For the text-containing cell, return its midpoint in [x, y] coordinate format. 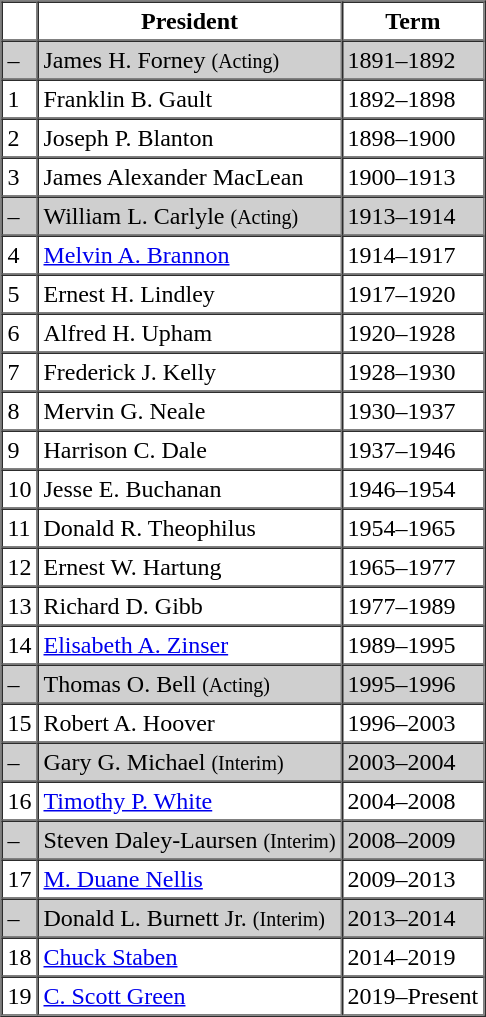
14 [20, 646]
Harrison C. Dale [190, 450]
Frederick J. Kelly [190, 372]
1946–1954 [414, 490]
2008–2009 [414, 840]
7 [20, 372]
1930–1937 [414, 412]
1914–1917 [414, 256]
4 [20, 256]
1900–1913 [414, 178]
12 [20, 568]
1920–1928 [414, 334]
Alfred H. Upham [190, 334]
James Alexander MacLean [190, 178]
19 [20, 996]
President [190, 22]
9 [20, 450]
16 [20, 802]
18 [20, 958]
15 [20, 724]
1996–2003 [414, 724]
1913–1914 [414, 216]
Donald R. Theophilus [190, 528]
1891–1892 [414, 60]
Ernest W. Hartung [190, 568]
C. Scott Green [190, 996]
1898–1900 [414, 138]
Joseph P. Blanton [190, 138]
2 [20, 138]
3 [20, 178]
Mervin G. Neale [190, 412]
1995–1996 [414, 684]
1989–1995 [414, 646]
1937–1946 [414, 450]
Steven Daley-Laursen (Interim) [190, 840]
1 [20, 100]
1892–1898 [414, 100]
Ernest H. Lindley [190, 294]
2009–2013 [414, 880]
Chuck Staben [190, 958]
Thomas O. Bell (Acting) [190, 684]
2004–2008 [414, 802]
11 [20, 528]
Jesse E. Buchanan [190, 490]
2003–2004 [414, 762]
2013–2014 [414, 918]
Timothy P. White [190, 802]
1965–1977 [414, 568]
1917–1920 [414, 294]
1954–1965 [414, 528]
M. Duane Nellis [190, 880]
Donald L. Burnett Jr. (Interim) [190, 918]
Elisabeth A. Zinser [190, 646]
2014–2019 [414, 958]
17 [20, 880]
Robert A. Hoover [190, 724]
1977–1989 [414, 606]
8 [20, 412]
Franklin B. Gault [190, 100]
6 [20, 334]
10 [20, 490]
2019–Present [414, 996]
Melvin A. Brannon [190, 256]
James H. Forney (Acting) [190, 60]
Richard D. Gibb [190, 606]
5 [20, 294]
William L. Carlyle (Acting) [190, 216]
13 [20, 606]
Term [414, 22]
Gary G. Michael (Interim) [190, 762]
1928–1930 [414, 372]
